Search for the cell housing the specified text and yield its [x, y] center coordinate. 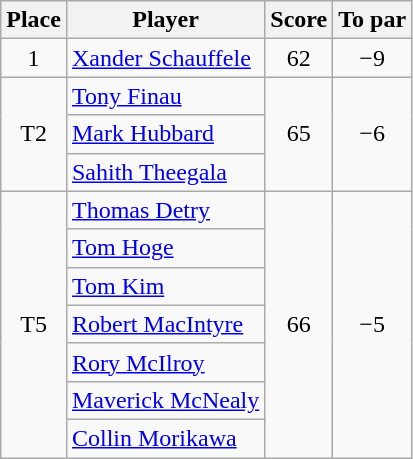
Tom Hoge [165, 248]
Tony Finau [165, 96]
Rory McIlroy [165, 362]
1 [34, 58]
Maverick McNealy [165, 400]
Mark Hubbard [165, 134]
−5 [372, 324]
Robert MacIntyre [165, 324]
−9 [372, 58]
62 [299, 58]
Xander Schauffele [165, 58]
66 [299, 324]
T2 [34, 134]
Sahith Theegala [165, 172]
−6 [372, 134]
Score [299, 20]
65 [299, 134]
Place [34, 20]
To par [372, 20]
Tom Kim [165, 286]
Player [165, 20]
Collin Morikawa [165, 438]
T5 [34, 324]
Thomas Detry [165, 210]
